From the cell containing the given text, extract its center point as [X, Y] coordinate. 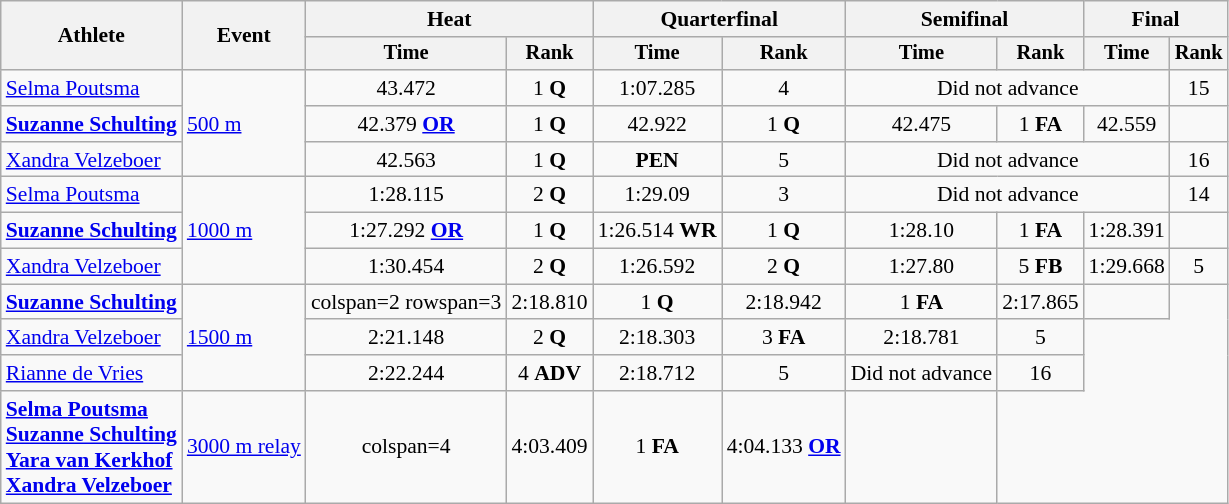
15 [1199, 88]
1:26.514 WR [658, 231]
43.472 [406, 88]
colspan=2 rowspan=3 [406, 302]
42.379 OR [406, 124]
Rianne de Vries [92, 373]
1:30.454 [406, 267]
Final [1156, 19]
3 FA [784, 338]
1:28.391 [1127, 231]
14 [1199, 195]
42.563 [406, 160]
42.559 [1127, 124]
2:18.712 [658, 373]
4:04.133 OR [784, 447]
2:18.303 [658, 338]
4 ADV [549, 373]
2:17.865 [1040, 302]
42.922 [658, 124]
1:26.592 [658, 267]
Semifinal [965, 19]
1:29.09 [658, 195]
5 FB [1040, 267]
PEN [658, 160]
Event [244, 36]
4:03.409 [549, 447]
2:18.810 [549, 302]
Athlete [92, 36]
1:27.80 [922, 267]
1500 m [244, 338]
Heat [450, 19]
Quarterfinal [720, 19]
2:18.942 [784, 302]
1:29.668 [1127, 267]
1000 m [244, 230]
1:07.285 [658, 88]
3000 m relay [244, 447]
1:27.292 OR [406, 231]
2:18.781 [922, 338]
4 [784, 88]
3 [784, 195]
2:21.148 [406, 338]
colspan=4 [406, 447]
1:28.115 [406, 195]
Selma PoutsmaSuzanne SchultingYara van KerkhofXandra Velzeboer [92, 447]
500 m [244, 124]
2:22.244 [406, 373]
42.475 [922, 124]
1:28.10 [922, 231]
